Search for the cell housing the specified text and yield its [x, y] center coordinate. 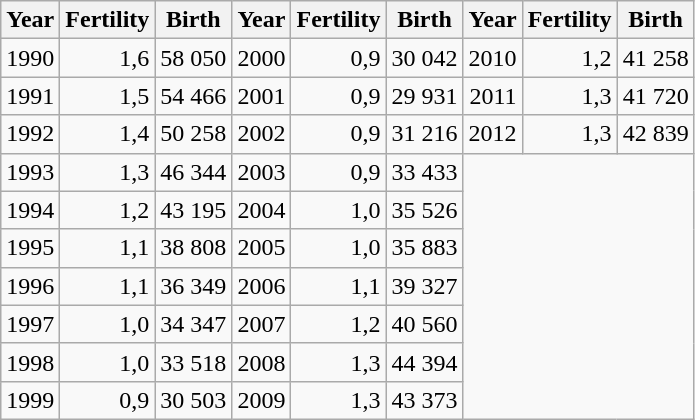
33 518 [194, 362]
2005 [262, 248]
2012 [492, 134]
2011 [492, 96]
33 433 [424, 172]
1998 [30, 362]
1,4 [108, 134]
30 042 [424, 58]
39 327 [424, 286]
2002 [262, 134]
2003 [262, 172]
2008 [262, 362]
1995 [30, 248]
1993 [30, 172]
46 344 [194, 172]
43 195 [194, 210]
54 466 [194, 96]
1990 [30, 58]
2004 [262, 210]
58 050 [194, 58]
29 931 [424, 96]
2000 [262, 58]
38 808 [194, 248]
2006 [262, 286]
35 883 [424, 248]
40 560 [424, 324]
35 526 [424, 210]
31 216 [424, 134]
34 347 [194, 324]
41 258 [656, 58]
2009 [262, 400]
36 349 [194, 286]
1994 [30, 210]
1996 [30, 286]
41 720 [656, 96]
30 503 [194, 400]
42 839 [656, 134]
2007 [262, 324]
2010 [492, 58]
1992 [30, 134]
1,5 [108, 96]
1999 [30, 400]
2001 [262, 96]
43 373 [424, 400]
1997 [30, 324]
50 258 [194, 134]
44 394 [424, 362]
1991 [30, 96]
1,6 [108, 58]
